Locate the cell with the specified text and output its (X, Y) center coordinate. 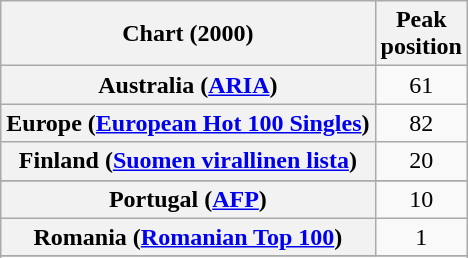
82 (421, 123)
Chart (2000) (188, 34)
10 (421, 199)
Portugal (AFP) (188, 199)
Finland (Suomen virallinen lista) (188, 161)
61 (421, 85)
Peakposition (421, 34)
20 (421, 161)
Europe (European Hot 100 Singles) (188, 123)
1 (421, 237)
Romania (Romanian Top 100) (188, 237)
Australia (ARIA) (188, 85)
